Provide the [X, Y] coordinate of the cell's center where the given text is located.  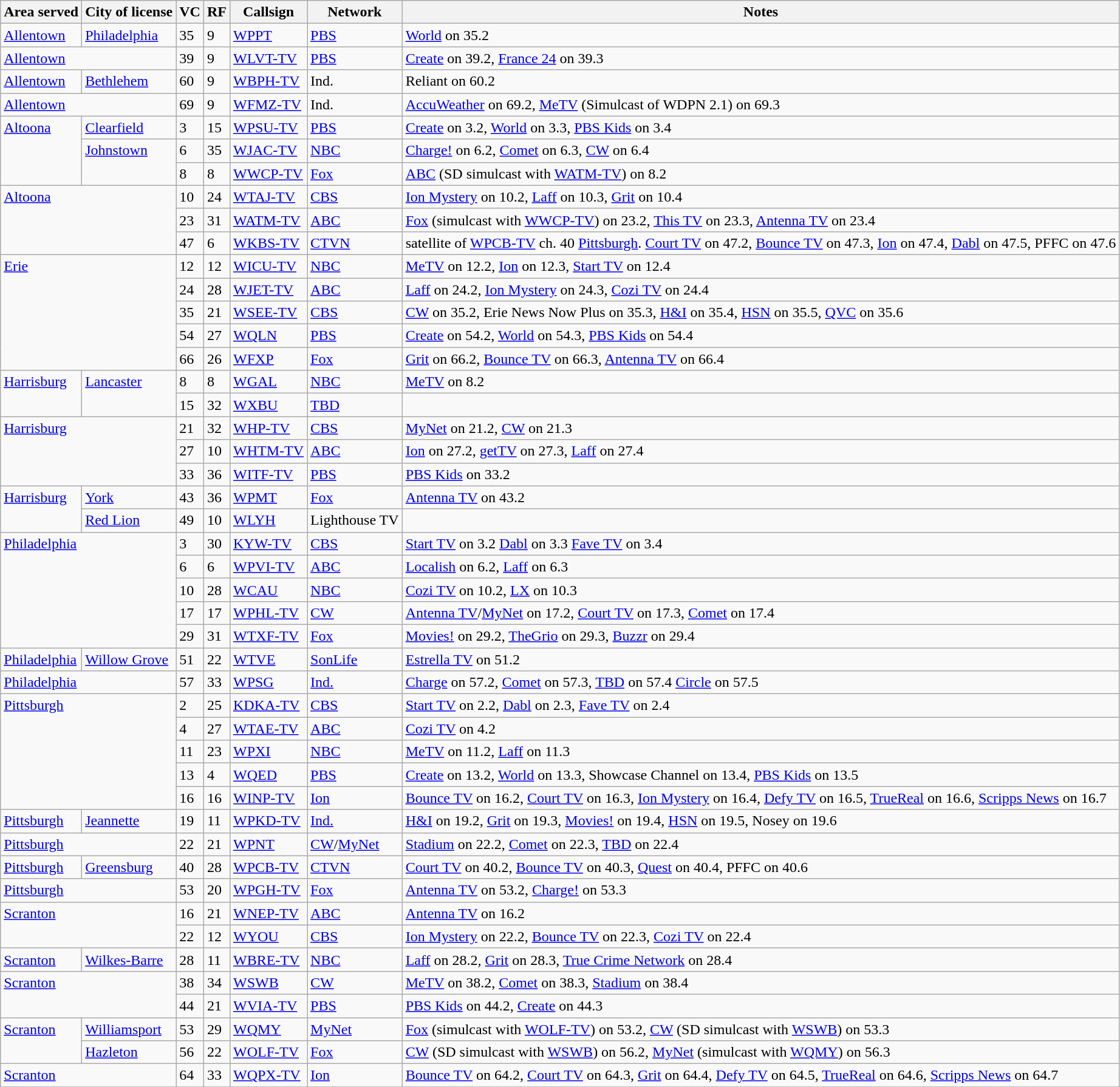
30 [216, 543]
WFMZ-TV [268, 104]
Greensburg [129, 867]
WPMT [268, 497]
Create on 54.2, World on 54.3, PBS Kids on 54.4 [760, 336]
MeTV on 12.2, Ion on 12.3, Start TV on 12.4 [760, 266]
AccuWeather on 69.2, MeTV (Simulcast of WDPN 2.1) on 69.3 [760, 104]
WKBS-TV [268, 243]
Fox (simulcast with WOLF-TV) on 53.2, CW (SD simulcast with WSWB) on 53.3 [760, 1029]
WWCP-TV [268, 174]
WSEE-TV [268, 313]
Cozi TV on 10.2, LX on 10.3 [760, 590]
Willow Grove [129, 659]
19 [190, 821]
PBS Kids on 44.2, Create on 44.3 [760, 1006]
64 [190, 1075]
WCAU [268, 590]
CW (SD simulcast with WSWB) on 56.2, MyNet (simulcast with WQMY) on 56.3 [760, 1052]
WBRE-TV [268, 959]
43 [190, 497]
WATM-TV [268, 220]
60 [190, 81]
satellite of WPCB-TV ch. 40 Pittsburgh. Court TV on 47.2, Bounce TV on 47.3, Ion on 47.4, Dabl on 47.5, PFFC on 47.6 [760, 243]
Fox (simulcast with WWCP-TV) on 23.2, This TV on 23.3, Antenna TV on 23.4 [760, 220]
Bounce TV on 16.2, Court TV on 16.3, Ion Mystery on 16.4, Defy TV on 16.5, TrueReal on 16.6, Scripps News on 16.7 [760, 798]
Antenna TV on 16.2 [760, 913]
47 [190, 243]
WPCB-TV [268, 867]
Hazleton [129, 1052]
WPSG [268, 683]
Reliant on 60.2 [760, 81]
World on 35.2 [760, 35]
WYOU [268, 936]
Area served [41, 12]
Estrella TV on 51.2 [760, 659]
MyNet [355, 1029]
VC [190, 12]
Charge! on 6.2, Comet on 6.3, CW on 6.4 [760, 151]
MeTV on 11.2, Laff on 11.3 [760, 752]
MeTV on 38.2, Comet on 38.3, Stadium on 38.4 [760, 983]
Ion Mystery on 10.2, Laff on 10.3, Grit on 10.4 [760, 197]
Erie [89, 312]
Court TV on 40.2, Bounce TV on 40.3, Quest on 40.4, PFFC on 40.6 [760, 867]
Charge on 57.2, Comet on 57.3, TBD on 57.4 Circle on 57.5 [760, 683]
H&I on 19.2, Grit on 19.3, Movies! on 19.4, HSN on 19.5, Nosey on 19.6 [760, 821]
MeTV on 8.2 [760, 382]
WPVI-TV [268, 567]
WJET-TV [268, 290]
Antenna TV on 53.2, Charge! on 53.3 [760, 890]
MyNet on 21.2, CW on 21.3 [760, 428]
Antenna TV on 43.2 [760, 497]
44 [190, 1006]
WITF-TV [268, 474]
PBS Kids on 33.2 [760, 474]
Grit on 66.2, Bounce TV on 66.3, Antenna TV on 66.4 [760, 359]
Start TV on 2.2, Dabl on 2.3, Fave TV on 2.4 [760, 706]
WFXP [268, 359]
Lancaster [129, 394]
Laff on 28.2, Grit on 28.3, True Crime Network on 28.4 [760, 959]
Bethlehem [129, 81]
ABC (SD simulcast with WATM-TV) on 8.2 [760, 174]
WLYH [268, 520]
Johnstown [129, 162]
Clearfield [129, 128]
Antenna TV/MyNet on 17.2, Court TV on 17.3, Comet on 17.4 [760, 613]
Wilkes-Barre [129, 959]
56 [190, 1052]
Movies! on 29.2, TheGrio on 29.3, Buzzr on 29.4 [760, 636]
26 [216, 359]
38 [190, 983]
2 [190, 706]
Cozi TV on 4.2 [760, 729]
WICU-TV [268, 266]
WGAL [268, 382]
Create on 3.2, World on 3.3, PBS Kids on 3.4 [760, 128]
20 [216, 890]
CW on 35.2, Erie News Now Plus on 35.3, H&I on 35.4, HSN on 35.5, QVC on 35.6 [760, 313]
RF [216, 12]
Red Lion [129, 520]
34 [216, 983]
City of license [129, 12]
WTXF-TV [268, 636]
KDKA-TV [268, 706]
69 [190, 104]
Bounce TV on 64.2, Court TV on 64.3, Grit on 64.4, Defy TV on 64.5, TrueReal on 64.6, Scripps News on 64.7 [760, 1075]
Williamsport [129, 1029]
39 [190, 58]
Notes [760, 12]
Jeannette [129, 821]
WPSU-TV [268, 128]
57 [190, 683]
WTAE-TV [268, 729]
York [129, 497]
WBPH-TV [268, 81]
WXBU [268, 405]
WPPT [268, 35]
SonLife [355, 659]
WPGH-TV [268, 890]
66 [190, 359]
49 [190, 520]
25 [216, 706]
WPXI [268, 752]
WTVE [268, 659]
WINP-TV [268, 798]
Callsign [268, 12]
WQPX-TV [268, 1075]
WQED [268, 775]
WPHL-TV [268, 613]
Network [355, 12]
WTAJ-TV [268, 197]
KYW-TV [268, 543]
WPKD-TV [268, 821]
WJAC-TV [268, 151]
WQMY [268, 1029]
Localish on 6.2, Laff on 6.3 [760, 567]
Stadium on 22.2, Comet on 22.3, TBD on 22.4 [760, 844]
WHP-TV [268, 428]
WLVT-TV [268, 58]
13 [190, 775]
54 [190, 336]
Lighthouse TV [355, 520]
Laff on 24.2, Ion Mystery on 24.3, Cozi TV on 24.4 [760, 290]
Create on 13.2, World on 13.3, Showcase Channel on 13.4, PBS Kids on 13.5 [760, 775]
Ion on 27.2, getTV on 27.3, Laff on 27.4 [760, 451]
Start TV on 3.2 Dabl on 3.3 Fave TV on 3.4 [760, 543]
40 [190, 867]
CW/MyNet [355, 844]
WNEP-TV [268, 913]
WSWB [268, 983]
TBD [355, 405]
51 [190, 659]
WOLF-TV [268, 1052]
WVIA-TV [268, 1006]
Ion Mystery on 22.2, Bounce TV on 22.3, Cozi TV on 22.4 [760, 936]
WQLN [268, 336]
WPNT [268, 844]
Create on 39.2, France 24 on 39.3 [760, 58]
WHTM-TV [268, 451]
